Return the (X, Y) coordinate for the center point of the cell that contains the specified text.  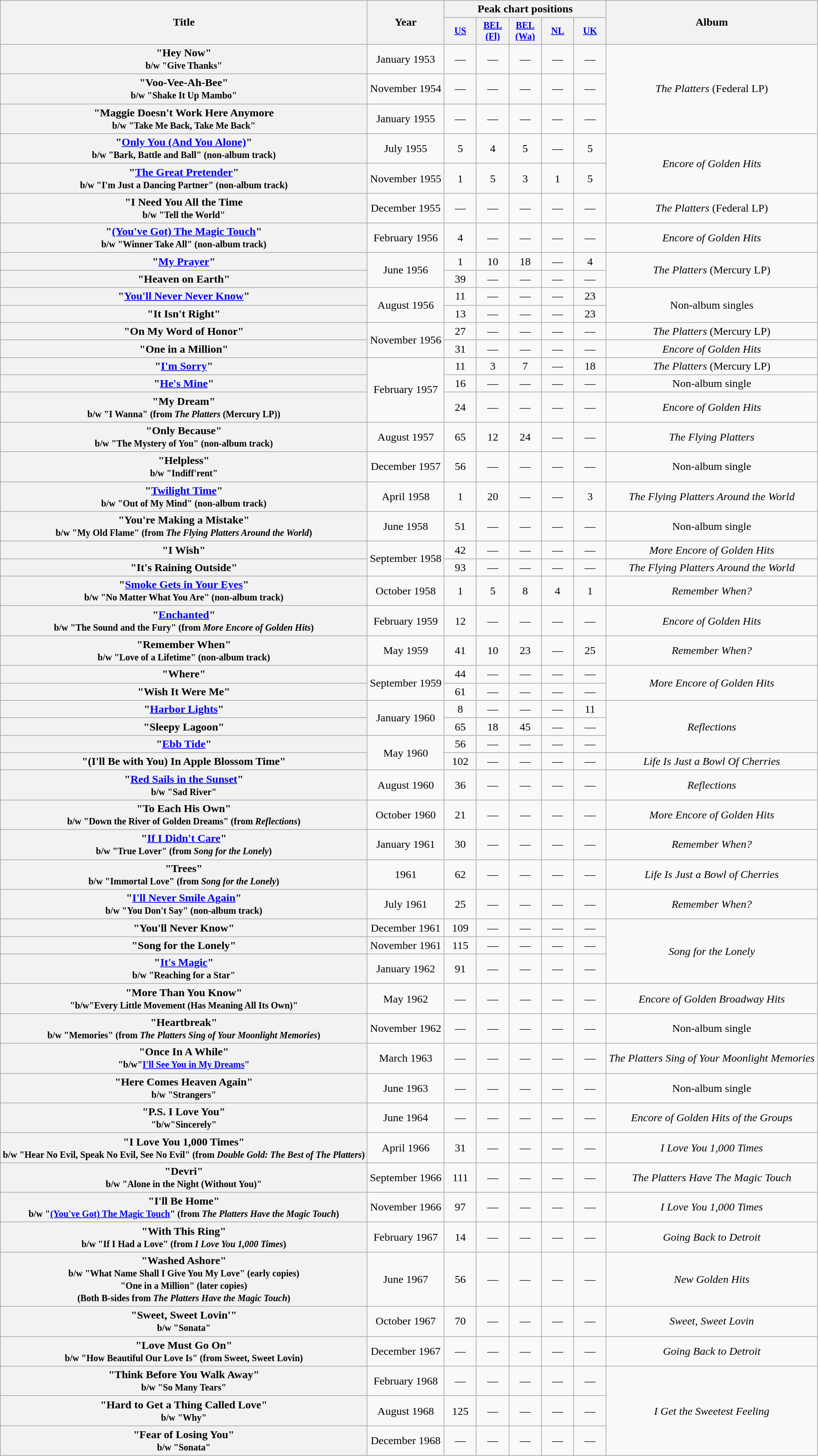
"Here Comes Heaven Again"b/w "Strangers" (184, 1088)
45 (525, 726)
BEL(Fl) (493, 31)
91 (460, 969)
"You'll Never Know" (184, 928)
January 1960 (406, 718)
"The Great Pretender"b/w "I'm Just a Dancing Partner" (non-album track) (184, 179)
"(You've Got) The Magic Touch"b/w "Winner Take All" (non-album track) (184, 238)
"Heartbreak"b/w "Memories" (from The Platters Sing of Your Moonlight Memories) (184, 1029)
May 1960 (406, 753)
February 1956 (406, 238)
Album (711, 22)
"Heaven on Earth" (184, 279)
UK (590, 31)
"Enchanted"b/w "The Sound and the Fury" (from More Encore of Golden Hits) (184, 621)
"One in a Million" (184, 349)
The Platters Sing of Your Moonlight Memories (711, 1058)
August 1968 (406, 1411)
February 1968 (406, 1381)
January 1962 (406, 969)
December 1961 (406, 928)
April 1966 (406, 1148)
December 1955 (406, 208)
February 1967 (406, 1237)
97 (460, 1207)
"Ebb Tide" (184, 744)
February 1959 (406, 621)
October 1958 (406, 591)
"Voo-Vee-Ah-Bee"b/w "Shake It Up Mambo" (184, 89)
August 1956 (406, 305)
"Sweet, Sweet Lovin'"b/w "Sonata" (184, 1322)
"I'm Sorry" (184, 366)
January 1955 (406, 119)
November 1954 (406, 89)
14 (460, 1237)
I Get the Sweetest Feeling (711, 1411)
"Think Before You Walk Away"b/w "So Many Tears" (184, 1381)
January 1961 (406, 845)
16 (460, 383)
"I Love You 1,000 Times"b/w "Hear No Evil, Speak No Evil, See No Evil" (from Double Gold: The Best of The Platters) (184, 1148)
27 (460, 331)
102 (460, 761)
1961 (406, 875)
"Red Sails in the Sunset"b/w "Sad River" (184, 785)
"Trees"b/w "Immortal Love" (from Song for the Lonely) (184, 875)
"It's Raining Outside" (184, 567)
30 (460, 845)
August 1960 (406, 785)
NL (558, 31)
"Helpless"b/w "Indiff'rent" (184, 467)
May 1959 (406, 650)
"Song for the Lonely" (184, 945)
September 1966 (406, 1177)
Encore of Golden Hits of the Groups (711, 1118)
"I Need You All the Timeb/w "Tell the World" (184, 208)
"Wish It Were Me" (184, 692)
August 1957 (406, 437)
December 1967 (406, 1351)
21 (460, 814)
20 (493, 496)
70 (460, 1322)
61 (460, 692)
51 (460, 527)
"Sleepy Lagoon" (184, 726)
November 1956 (406, 340)
"Love Must Go On"b/w "How Beautiful Our Love Is" (from Sweet, Sweet Lovin) (184, 1351)
115 (460, 945)
"He's Mine" (184, 383)
93 (460, 567)
Peak chart positions (525, 9)
November 1962 (406, 1029)
"Fear of Losing You"b/w "Sonata" (184, 1441)
"Hard to Get a Thing Called Love"b/w "Why" (184, 1411)
The Platters Have The Magic Touch (711, 1177)
"Maggie Doesn't Work Here Anymoreb/w "Take Me Back, Take Me Back" (184, 119)
March 1963 (406, 1058)
"You're Making a Mistake"b/w "My Old Flame" (from The Flying Platters Around the World) (184, 527)
October 1967 (406, 1322)
13 (460, 314)
Life Is Just a Bowl Of Cherries (711, 761)
"Remember When"b/w "Love of a Lifetime" (non-album track) (184, 650)
"My Dream"b/w "I Wanna" (from The Platters (Mercury LP)) (184, 407)
"With This Ring"b/w "If I Had a Love" (from I Love You 1,000 Times) (184, 1237)
"P.S. I Love You""b/w"Sincerely" (184, 1118)
April 1958 (406, 496)
December 1957 (406, 467)
125 (460, 1411)
"To Each His Own"b/w "Down the River of Golden Dreams" (from Reflections) (184, 814)
December 1968 (406, 1441)
36 (460, 785)
BEL(Wa) (525, 31)
"More Than You Know""b/w"Every Little Movement (Has Meaning All Its Own)" (184, 998)
Encore of Golden Broadway Hits (711, 998)
Non-album singles (711, 305)
"Twilight Time"b/w "Out of My Mind" (non-album track) (184, 496)
November 1955 (406, 179)
"I'll Be Home"b/w "(You've Got) The Magic Touch" (from The Platters Have the Magic Touch) (184, 1207)
"Where" (184, 674)
June 1963 (406, 1088)
June 1956 (406, 270)
"Harbor Lights" (184, 709)
"Devri"b/w "Alone in the Night (Without You)" (184, 1177)
February 1957 (406, 389)
"Only Because"b/w "The Mystery of You" (non-album track) (184, 437)
Life Is Just a Bowl of Cherries (711, 875)
Song for the Lonely (711, 952)
"I Wish" (184, 550)
"On My Word of Honor" (184, 331)
New Golden Hits (711, 1279)
Title (184, 22)
44 (460, 674)
"Hey Now"b/w "Give Thanks" (184, 59)
111 (460, 1177)
June 1964 (406, 1118)
39 (460, 279)
October 1960 (406, 814)
Sweet, Sweet Lovin (711, 1322)
June 1958 (406, 527)
41 (460, 650)
July 1961 (406, 904)
"It Isn't Right" (184, 314)
November 1961 (406, 945)
US (460, 31)
109 (460, 928)
July 1955 (406, 148)
"My Prayer" (184, 262)
September 1958 (406, 559)
Year (406, 22)
January 1953 (406, 59)
"I'll Never Smile Again"b/w "You Don't Say" (non-album track) (184, 904)
"You'll Never Never Know" (184, 296)
June 1967 (406, 1279)
"(I'll Be with You) In Apple Blossom Time" (184, 761)
"Only You (And You Alone)"b/w "Bark, Battle and Ball" (non-album track) (184, 148)
"Once In A While""b/w"I'll See You in My Dreams" (184, 1058)
"Smoke Gets in Your Eyes"b/w "No Matter What You Are" (non-album track) (184, 591)
"If I Didn't Care"b/w "True Lover" (from Song for the Lonely) (184, 845)
November 1966 (406, 1207)
September 1959 (406, 683)
"It's Magic"b/w "Reaching for a Star" (184, 969)
62 (460, 875)
42 (460, 550)
The Flying Platters (711, 437)
7 (525, 366)
May 1962 (406, 998)
